Capture the cell that displays the provided text and extract its (X, Y) central coordinate. 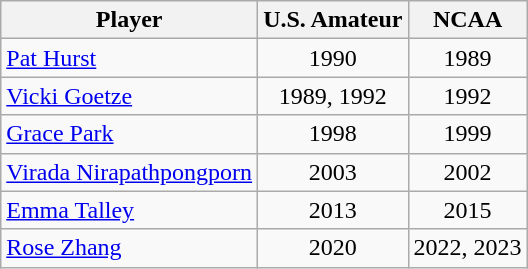
NCAA (468, 20)
Grace Park (130, 134)
2015 (468, 210)
Emma Talley (130, 210)
Vicki Goetze (130, 96)
U.S. Amateur (333, 20)
Virada Nirapathpongporn (130, 172)
2003 (333, 172)
Player (130, 20)
2022, 2023 (468, 248)
Pat Hurst (130, 58)
1998 (333, 134)
2020 (333, 248)
2002 (468, 172)
1992 (468, 96)
1989 (468, 58)
Rose Zhang (130, 248)
2013 (333, 210)
1999 (468, 134)
1990 (333, 58)
1989, 1992 (333, 96)
